Pinpoint the cell where the given text exists, returning its [x, y] midpoint coordinate. 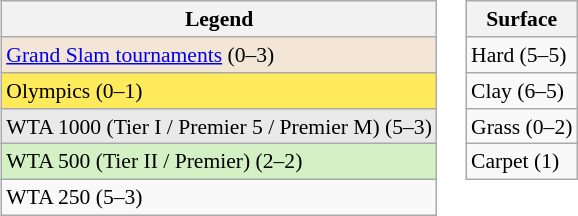
Grass (0–2) [522, 126]
Olympics (0–1) [219, 91]
WTA 1000 (Tier I / Premier 5 / Premier M) (5–3) [219, 126]
Hard (5–5) [522, 55]
Carpet (1) [522, 162]
Grand Slam tournaments (0–3) [219, 55]
WTA 500 (Tier II / Premier) (2–2) [219, 162]
Clay (6–5) [522, 91]
Surface [522, 19]
Legend [219, 19]
WTA 250 (5–3) [219, 197]
